Output the [x, y] coordinate of the center of the cell containing the given text.  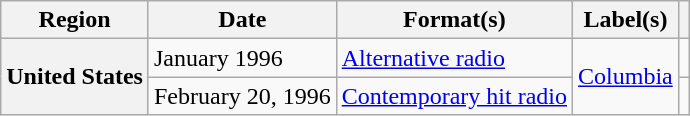
February 20, 1996 [242, 96]
Alternative radio [454, 58]
Region [75, 20]
Contemporary hit radio [454, 96]
Label(s) [626, 20]
United States [75, 77]
Columbia [626, 77]
Format(s) [454, 20]
January 1996 [242, 58]
Date [242, 20]
